Identify which cell holds the provided text, then report its [X, Y] central coordinate. 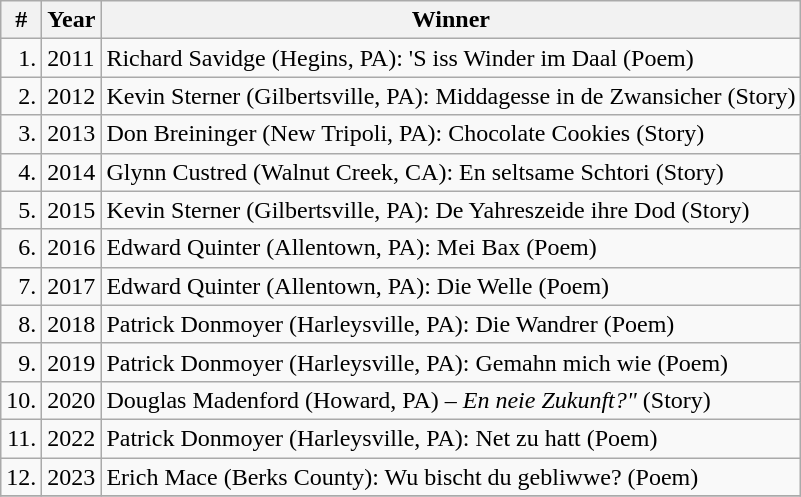
2014 [72, 172]
Don Breininger (New Tripoli, PA): Chocolate Cookies (Story) [451, 134]
10. [22, 400]
2011 [72, 58]
8. [22, 324]
12. [22, 477]
Edward Quinter (Allentown, PA): Mei Bax (Poem) [451, 248]
2013 [72, 134]
Kevin Sterner (Gilbertsville, PA): Middagesse in de Zwansicher (Story) [451, 96]
Richard Savidge (Hegins, PA): 'S iss Winder im Daal (Poem) [451, 58]
2016 [72, 248]
# [22, 20]
2015 [72, 210]
2. [22, 96]
Erich Mace (Berks County): Wu bischt du gebliwwe? (Poem) [451, 477]
2012 [72, 96]
Patrick Donmoyer (Harleysville, PA): Gemahn mich wie (Poem) [451, 362]
1. [22, 58]
2023 [72, 477]
2018 [72, 324]
Patrick Donmoyer (Harleysville, PA): Die Wandrer (Poem) [451, 324]
5. [22, 210]
2019 [72, 362]
Year [72, 20]
Patrick Donmoyer (Harleysville, PA): Net zu hatt (Poem) [451, 438]
11. [22, 438]
Winner [451, 20]
6. [22, 248]
Kevin Sterner (Gilbertsville, PA): De Yahreszeide ihre Dod (Story) [451, 210]
Glynn Custred (Walnut Creek, CA): En seltsame Schtori (Story) [451, 172]
9. [22, 362]
3. [22, 134]
2022 [72, 438]
4. [22, 172]
7. [22, 286]
2017 [72, 286]
2020 [72, 400]
Douglas Madenford (Howard, PA) – En neie Zukunft?" (Story) [451, 400]
Edward Quinter (Allentown, PA): Die Welle (Poem) [451, 286]
